Locate the cell with the specified text and output its (X, Y) center coordinate. 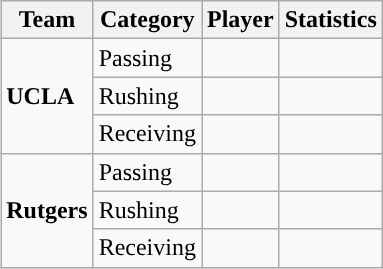
Statistics (330, 20)
Rutgers (47, 210)
Team (47, 20)
Category (147, 20)
Player (241, 20)
UCLA (47, 96)
